Extract the (X, Y) coordinate from the center of the cell holding the provided text.  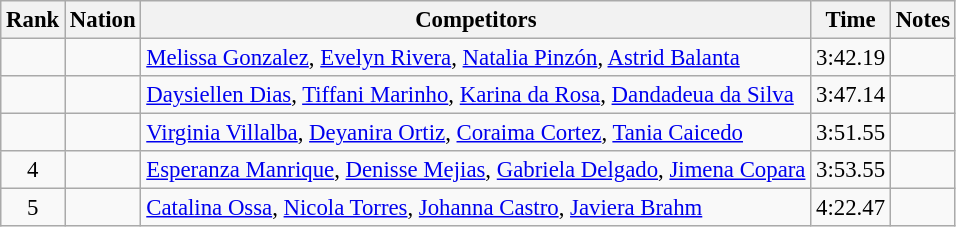
Melissa Gonzalez, Evelyn Rivera, Natalia Pinzón, Astrid Balanta (476, 58)
3:51.55 (851, 133)
Esperanza Manrique, Denisse Mejias, Gabriela Delgado, Jimena Copara (476, 170)
Nation (103, 20)
Daysiellen Dias, Tiffani Marinho, Karina da Rosa, Dandadeua da Silva (476, 95)
Competitors (476, 20)
3:53.55 (851, 170)
Time (851, 20)
5 (33, 208)
Virginia Villalba, Deyanira Ortiz, Coraima Cortez, Tania Caicedo (476, 133)
3:47.14 (851, 95)
3:42.19 (851, 58)
Notes (922, 20)
4 (33, 170)
Catalina Ossa, Nicola Torres, Johanna Castro, Javiera Brahm (476, 208)
Rank (33, 20)
4:22.47 (851, 208)
